Determine the [X, Y] coordinate at the center of the cell enclosing the given text.  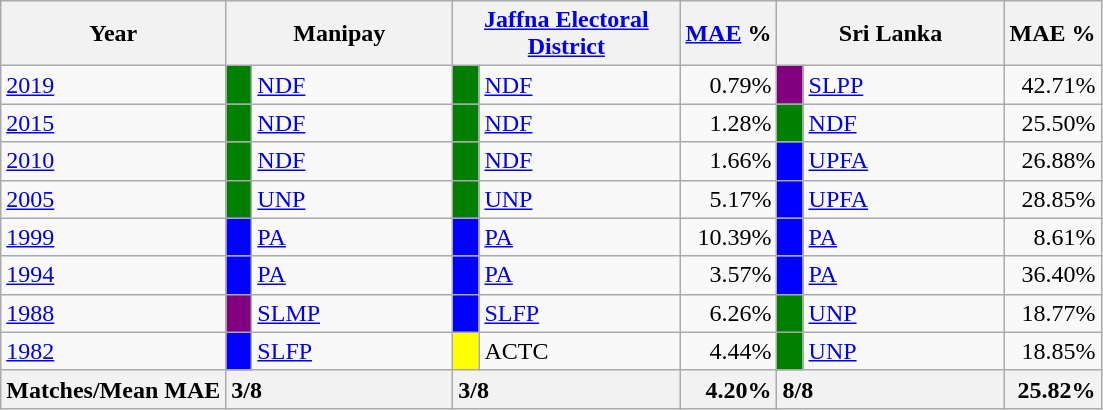
8/8 [890, 389]
1994 [114, 275]
1982 [114, 351]
Matches/Mean MAE [114, 389]
1999 [114, 237]
36.40% [1052, 275]
25.82% [1052, 389]
SLMP [352, 313]
42.71% [1052, 85]
25.50% [1052, 123]
8.61% [1052, 237]
26.88% [1052, 161]
18.77% [1052, 313]
1.66% [728, 161]
4.20% [728, 389]
5.17% [728, 199]
ACTC [580, 351]
SLPP [904, 85]
28.85% [1052, 199]
1988 [114, 313]
1.28% [728, 123]
0.79% [728, 85]
10.39% [728, 237]
6.26% [728, 313]
Sri Lanka [890, 34]
2005 [114, 199]
2015 [114, 123]
2010 [114, 161]
3.57% [728, 275]
2019 [114, 85]
Manipay [340, 34]
Jaffna Electoral District [566, 34]
Year [114, 34]
4.44% [728, 351]
18.85% [1052, 351]
